For the text-containing cell, return its midpoint in (X, Y) coordinate format. 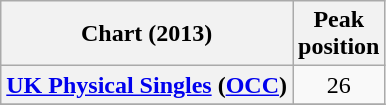
Chart (2013) (147, 34)
26 (338, 85)
Peakposition (338, 34)
UK Physical Singles (OCC) (147, 85)
